Locate the cell with the specified text and output its [X, Y] center coordinate. 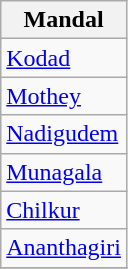
Mandal [64, 20]
Chilkur [64, 210]
Mothey [64, 96]
Munagala [64, 172]
Nadigudem [64, 134]
Kodad [64, 58]
Ananthagiri [64, 248]
